Capture the cell that displays the provided text and extract its (X, Y) central coordinate. 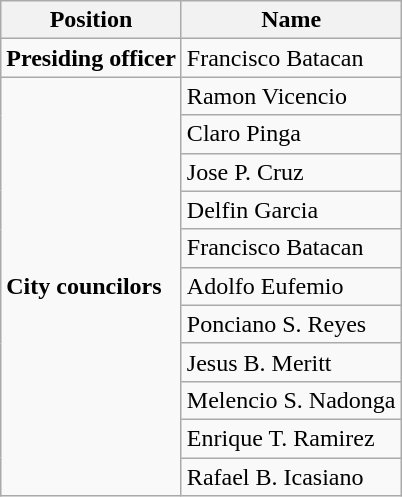
Presiding officer (92, 58)
Jose P. Cruz (291, 172)
Ponciano S. Reyes (291, 324)
Adolfo Eufemio (291, 286)
Name (291, 20)
Delfin Garcia (291, 210)
Claro Pinga (291, 134)
Jesus B. Meritt (291, 362)
Position (92, 20)
City councilors (92, 286)
Enrique T. Ramirez (291, 438)
Melencio S. Nadonga (291, 400)
Rafael B. Icasiano (291, 477)
Ramon Vicencio (291, 96)
